Output the [X, Y] coordinate of the center of the cell containing the given text.  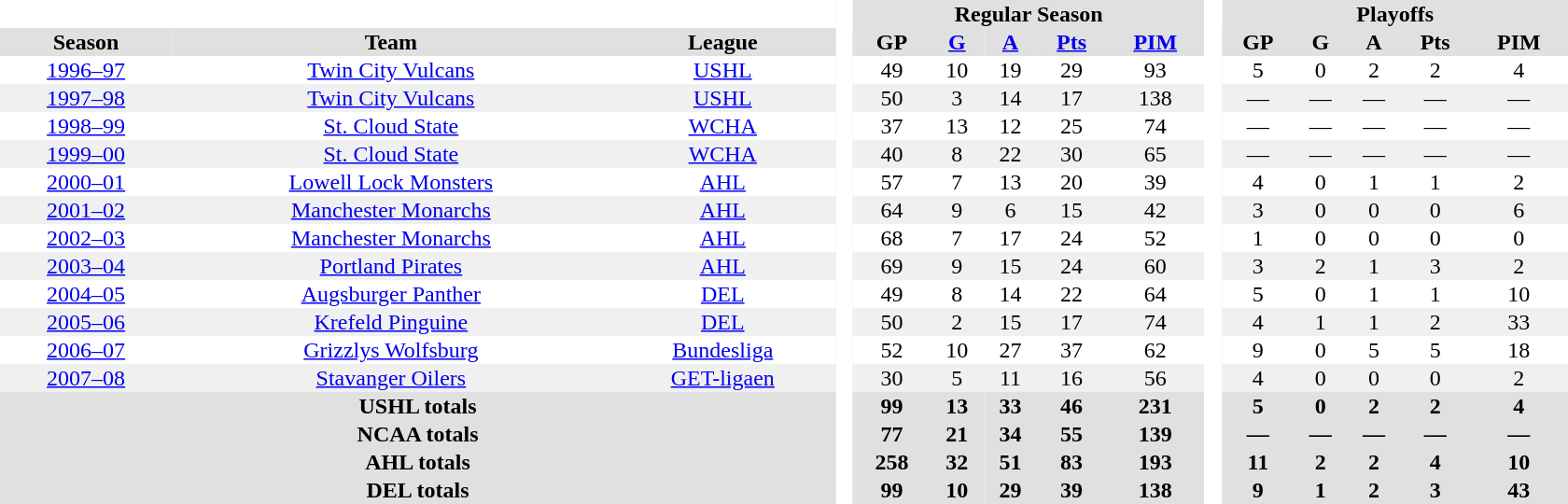
Regular Season [1029, 14]
139 [1155, 434]
DEL totals [418, 490]
Lowell Lock Monsters [390, 182]
Team [390, 42]
32 [958, 462]
2006–07 [86, 350]
93 [1155, 70]
19 [1010, 70]
56 [1155, 378]
NCAA totals [418, 434]
Bundesliga [723, 350]
231 [1155, 406]
62 [1155, 350]
27 [1010, 350]
68 [892, 238]
21 [958, 434]
55 [1071, 434]
GET-ligaen [723, 378]
18 [1519, 350]
69 [892, 266]
2000–01 [86, 182]
Playoffs [1394, 14]
65 [1155, 154]
Stavanger Oilers [390, 378]
2002–03 [86, 238]
1999–00 [86, 154]
2004–05 [86, 294]
1997–98 [86, 98]
2003–04 [86, 266]
51 [1010, 462]
258 [892, 462]
Season [86, 42]
Augsburger Panther [390, 294]
2005–06 [86, 322]
USHL totals [418, 406]
1996–97 [86, 70]
42 [1155, 210]
60 [1155, 266]
2007–08 [86, 378]
2001–02 [86, 210]
16 [1071, 378]
AHL totals [418, 462]
1998–99 [86, 126]
League [723, 42]
193 [1155, 462]
Portland Pirates [390, 266]
12 [1010, 126]
83 [1071, 462]
20 [1071, 182]
46 [1071, 406]
57 [892, 182]
40 [892, 154]
34 [1010, 434]
43 [1519, 490]
Grizzlys Wolfsburg [390, 350]
Krefeld Pinguine [390, 322]
25 [1071, 126]
77 [892, 434]
